Search for the cell housing the specified text and yield its (X, Y) center coordinate. 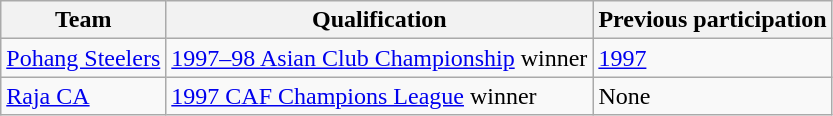
None (712, 96)
1997 CAF Champions League winner (380, 96)
1997–98 Asian Club Championship winner (380, 58)
Previous participation (712, 20)
Qualification (380, 20)
Raja CA (84, 96)
Pohang Steelers (84, 58)
Team (84, 20)
1997 (712, 58)
